Output the (x, y) coordinate of the center of the cell containing the given text.  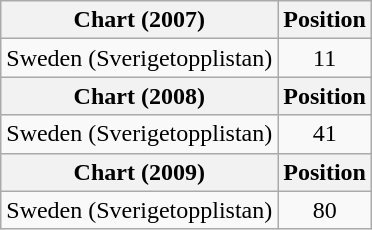
41 (325, 134)
Chart (2008) (140, 96)
Chart (2009) (140, 172)
11 (325, 58)
Chart (2007) (140, 20)
80 (325, 210)
